Extract the [X, Y] coordinate from the center of the cell holding the provided text.  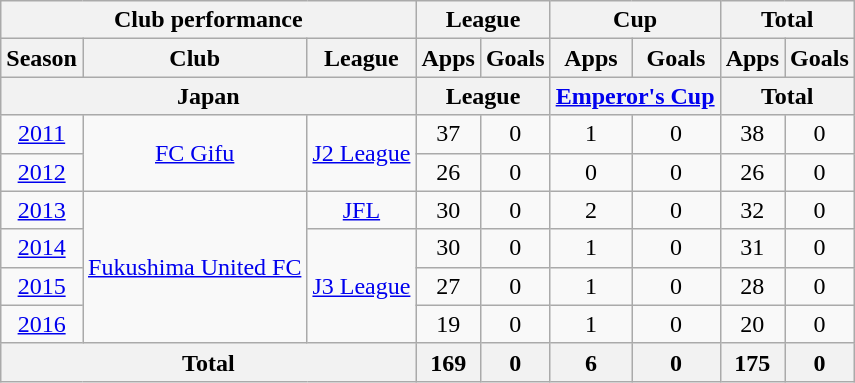
2015 [42, 286]
175 [752, 362]
2013 [42, 210]
2 [591, 210]
169 [448, 362]
19 [448, 324]
37 [448, 134]
38 [752, 134]
Fukushima United FC [194, 267]
6 [591, 362]
28 [752, 286]
2011 [42, 134]
Club performance [208, 20]
FC Gifu [194, 153]
20 [752, 324]
Season [42, 58]
Club [194, 58]
27 [448, 286]
31 [752, 248]
Emperor's Cup [635, 96]
J2 League [362, 153]
Cup [635, 20]
2014 [42, 248]
2016 [42, 324]
32 [752, 210]
JFL [362, 210]
Japan [208, 96]
J3 League [362, 286]
2012 [42, 172]
